Extract the (x, y) coordinate from the center of the cell holding the provided text.  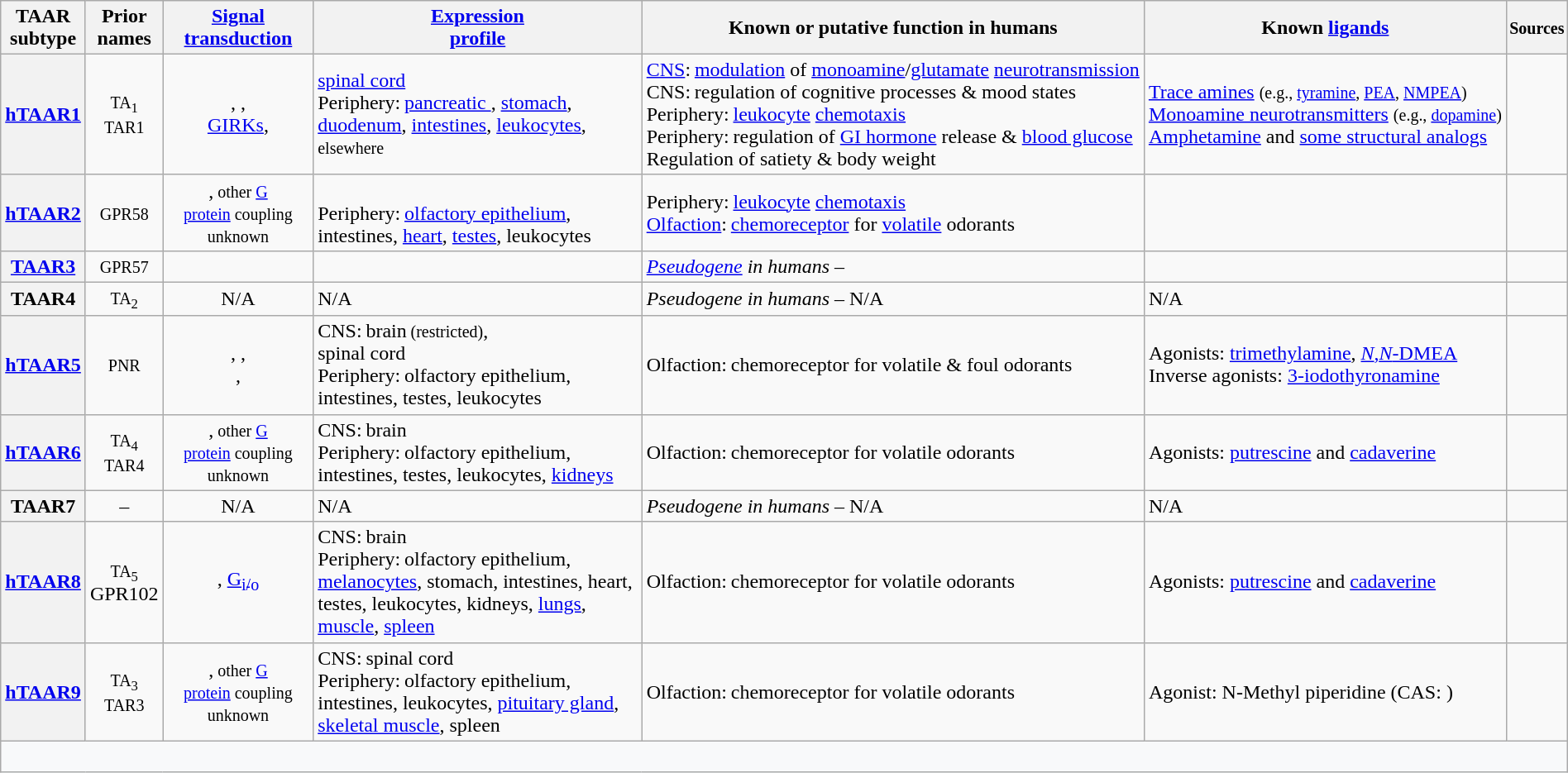
Expressionprofile (478, 27)
Sources (1537, 27)
Known ligands (1325, 27)
Known or putative function in humans (893, 27)
hTAAR6 (43, 452)
TA1TAR1 (124, 114)
Periphery: olfactory epithelium, intestines, heart, testes, leukocytes (478, 212)
TAAR3 (43, 266)
– (124, 506)
Signaltransduction (238, 27)
TAAR7 (43, 506)
, ,, (238, 365)
Olfaction: chemoreceptor for volatile & foul odorants (893, 365)
TA5GPR102 (124, 582)
Pseudogene in humans – (893, 266)
hTAAR2 (43, 212)
TAAR4 (43, 299)
hTAAR8 (43, 582)
GPR57 (124, 266)
GPR58 (124, 212)
Priornames (124, 27)
Trace amines (e.g., tyramine, PEA, NMPEA)Monoamine neurotransmitters (e.g., dopamine)Amphetamine and some structural analogs (1325, 114)
Agonists: trimethylamine, N,N-DMEAInverse agonists: 3-iodothyronamine (1325, 365)
hTAAR9 (43, 691)
TA3TAR3 (124, 691)
Periphery: leukocyte chemotaxisOlfaction: chemoreceptor for volatile odorants (893, 212)
CNS: brainPeriphery: olfactory epithelium, melanocytes, stomach, intestines, heart, testes, leukocytes, kidneys, lungs, muscle, spleen (478, 582)
, Gi/o (238, 582)
, ,GIRKs, (238, 114)
CNS: brain (restricted),spinal cordPeriphery: olfactory epithelium, intestines, testes, leukocytes (478, 365)
TA2 (124, 299)
hTAAR1 (43, 114)
hTAAR5 (43, 365)
CNS: spinal cordPeriphery: olfactory epithelium, intestines, leukocytes, pituitary gland, skeletal muscle, spleen (478, 691)
PNR (124, 365)
Agonist: N-Methyl piperidine (CAS: ) (1325, 691)
spinal cordPeriphery: pancreatic , stomach, duodenum, intestines, leukocytes, elsewhere (478, 114)
TA4TAR4 (124, 452)
TAARsubtype (43, 27)
CNS: brainPeriphery: olfactory epithelium, intestines, testes, leukocytes, kidneys (478, 452)
